Output the [x, y] coordinate of the center of the cell containing the given text.  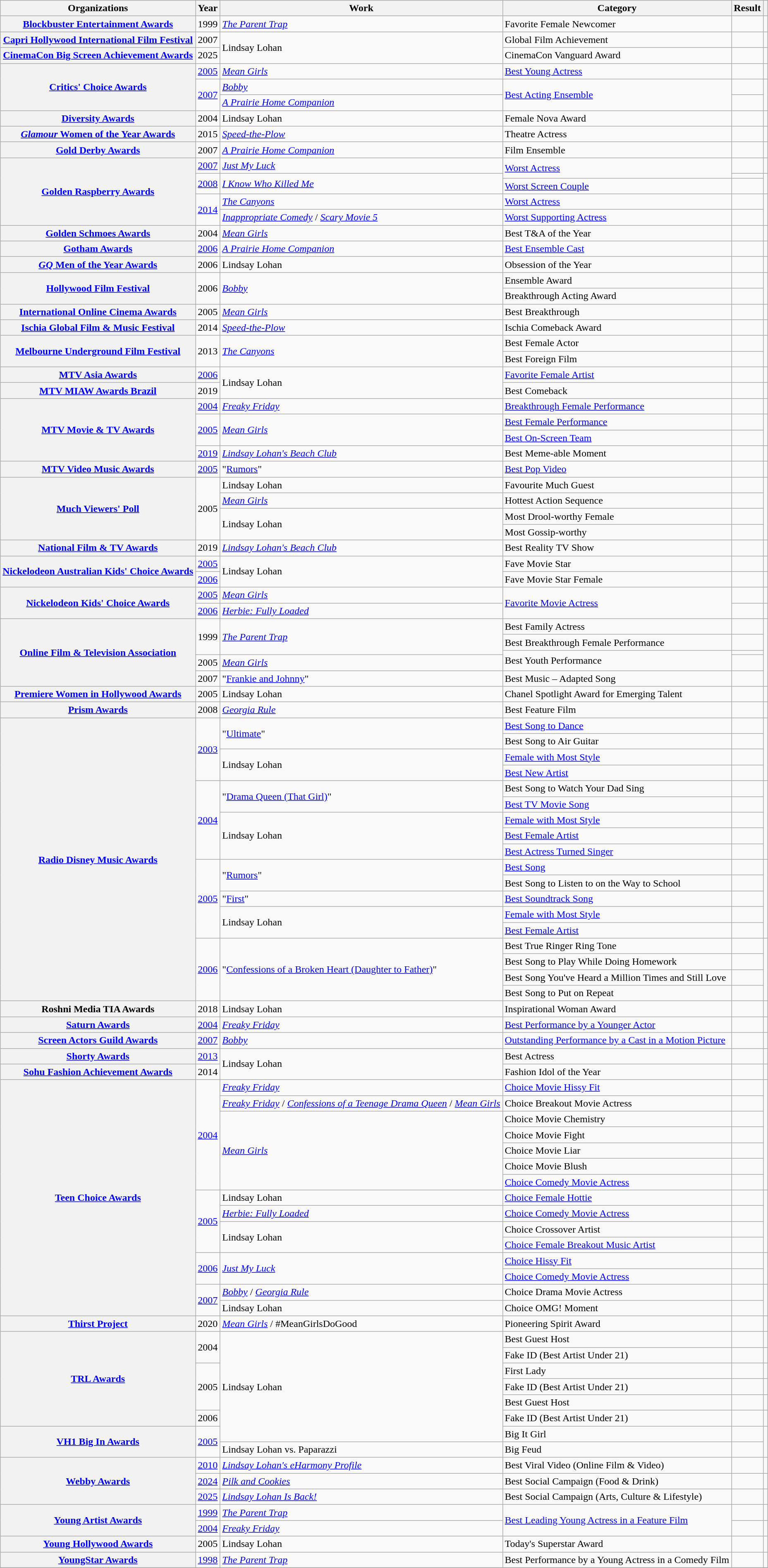
Pioneering Spirit Award [617, 1324]
National Film & TV Awards [98, 548]
Best Feature Film [617, 710]
Work [361, 8]
Much Viewers' Poll [98, 509]
Choice Female Breakout Music Artist [617, 1245]
Best Reality TV Show [617, 548]
2010 [208, 1465]
Mean Girls / #MeanGirlsDoGood [361, 1324]
Most Drool-worthy Female [617, 516]
Glamour Women of the Year Awards [98, 134]
Sohu Fashion Achievement Awards [98, 1072]
Screen Actors Guild Awards [98, 1040]
Best Song to Air Guitar [617, 741]
MTV Movie & TV Awards [98, 430]
YoungStar Awards [98, 1560]
Fave Movie Star [617, 564]
Ischia Comeback Award [617, 327]
Best Song to Listen to on the Way to School [617, 883]
Film Ensemble [617, 150]
2015 [208, 134]
Best Family Actress [617, 626]
Choice Breakout Movie Actress [617, 1103]
Obsession of the Year [617, 265]
MTV Video Music Awards [98, 469]
Best Acting Ensemble [617, 95]
Big It Girl [617, 1434]
Best Soundtrack Song [617, 899]
Choice Hissy Fit [617, 1261]
Saturn Awards [98, 1025]
Worst Screen Couple [617, 186]
Year [208, 8]
Webby Awards [98, 1481]
2003 [208, 749]
Diversity Awards [98, 118]
Female Nova Award [617, 118]
Lindsay Lohan's eHarmony Profile [361, 1465]
Best Social Campaign (Arts, Culture & Lifestyle) [617, 1497]
"Drama Queen (That Girl)" [361, 796]
Best New Artist [617, 773]
Online Film & Television Association [98, 653]
TRL Awards [98, 1379]
Choice Drama Movie Actress [617, 1292]
Best Actress [617, 1056]
Inspirational Woman Award [617, 1009]
"Frankie and Johnny" [361, 679]
Best Song to Dance [617, 726]
Young Hollywood Awards [98, 1544]
Radio Disney Music Awards [98, 859]
Golden Raspberry Awards [98, 191]
Best Female Performance [617, 422]
Global Film Achievement [617, 40]
Ischia Global Film & Music Festival [98, 327]
First Lady [617, 1371]
Choice Movie Fight [617, 1135]
Critics' Choice Awards [98, 87]
MTV Asia Awards [98, 375]
Fave Movie Star Female [617, 579]
Favorite Movie Actress [617, 603]
Freaky Friday / Confessions of a Teenage Drama Queen / Mean Girls [361, 1103]
Capri Hollywood International Film Festival [98, 40]
Best Young Actress [617, 71]
Breakthrough Acting Award [617, 296]
Best Ensemble Cast [617, 249]
CinemaCon Vanguard Award [617, 55]
Choice Movie Liar [617, 1150]
2018 [208, 1009]
Favorite Female Newcomer [617, 24]
Chanel Spotlight Award for Emerging Talent [617, 694]
Organizations [98, 8]
MTV MIAW Awards Brazil [98, 390]
Best Youth Performance [617, 660]
Best True Ringer Ring Tone [617, 946]
"First" [361, 899]
Choice Crossover Artist [617, 1229]
Choice Movie Chemistry [617, 1119]
Favorite Female Artist [617, 375]
Prism Awards [98, 710]
Best Breakthrough Female Performance [617, 642]
Best Performance by a Younger Actor [617, 1025]
Best Music – Adapted Song [617, 679]
Nickelodeon Australian Kids' Choice Awards [98, 571]
I Know Who Killed Me [361, 184]
Nickelodeon Kids' Choice Awards [98, 603]
Best Song to Watch Your Dad Sing [617, 789]
Best Song to Play While Doing Homework [617, 962]
Best Meme-able Moment [617, 454]
Young Artist Awards [98, 1520]
Shorty Awards [98, 1056]
Blockbuster Entertainment Awards [98, 24]
Bobby / Georgia Rule [361, 1292]
Best Female Actor [617, 343]
Theatre Actress [617, 134]
Choice OMG! Moment [617, 1308]
Best Song to Put on Repeat [617, 993]
Big Feud [617, 1450]
Teen Choice Awards [98, 1198]
Ensemble Award [617, 280]
Best Social Campaign (Food & Drink) [617, 1481]
Result [747, 8]
Gold Derby Awards [98, 150]
Thirst Project [98, 1324]
Lindsay Lohan Is Back! [361, 1497]
Choice Female Hottie [617, 1198]
Pilk and Cookies [361, 1481]
CinemaCon Big Screen Achievement Awards [98, 55]
"Ultimate" [361, 734]
2024 [208, 1481]
2020 [208, 1324]
1998 [208, 1560]
Roshni Media TIA Awards [98, 1009]
Premiere Women in Hollywood Awards [98, 694]
Most Gossip-worthy [617, 532]
Best Song [617, 867]
Lindsay Lohan vs. Paparazzi [361, 1450]
Hollywood Film Festival [98, 288]
Best Foreign Film [617, 359]
GQ Men of the Year Awards [98, 265]
Fashion Idol of the Year [617, 1072]
Best TV Movie Song [617, 804]
International Online Cinema Awards [98, 312]
Choice Movie Hissy Fit [617, 1088]
Outstanding Performance by a Cast in a Motion Picture [617, 1040]
Best Comeback [617, 390]
Best Actress Turned Singer [617, 851]
Best On-Screen Team [617, 438]
Choice Movie Blush [617, 1166]
Georgia Rule [361, 710]
Best Leading Young Actress in a Feature Film [617, 1520]
Best Pop Video [617, 469]
VH1 Big In Awards [98, 1441]
Golden Schmoes Awards [98, 233]
Gotham Awards [98, 249]
Melbourne Underground Film Festival [98, 351]
Favourite Much Guest [617, 485]
Best Song You've Heard a Million Times and Still Love [617, 978]
Inappropriate Comedy / Scary Movie 5 [361, 218]
Hottest Action Sequence [617, 501]
Category [617, 8]
Breakthrough Female Performance [617, 406]
"Confessions of a Broken Heart (Daughter to Father)" [361, 970]
Worst Supporting Actress [617, 218]
Today's Superstar Award [617, 1544]
Best Performance by a Young Actress in a Comedy Film [617, 1560]
Best Breakthrough [617, 312]
Best T&A of the Year [617, 233]
Best Viral Video (Online Film & Video) [617, 1465]
